Capture the cell that displays the provided text and extract its [x, y] central coordinate. 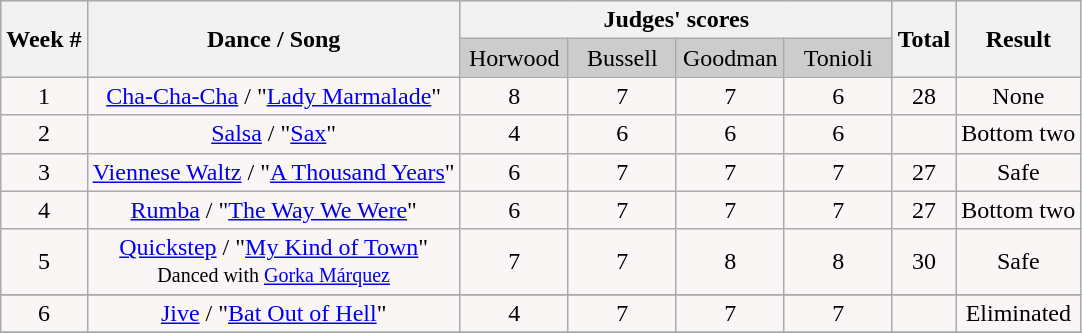
Horwood [514, 58]
5 [44, 262]
Result [1018, 39]
30 [924, 262]
Cha-Cha-Cha / "Lady Marmalade" [274, 96]
Bussell [622, 58]
Total [924, 39]
Goodman [730, 58]
28 [924, 96]
Dance / Song [274, 39]
Viennese Waltz / "A Thousand Years" [274, 172]
Salsa / "Sax" [274, 134]
None [1018, 96]
Eliminated [1018, 313]
3 [44, 172]
1 [44, 96]
Tonioli [838, 58]
Week # [44, 39]
Jive / "Bat Out of Hell" [274, 313]
2 [44, 134]
Rumba / "The Way We Were" [274, 210]
Judges' scores [676, 20]
Quickstep / "My Kind of Town"Danced with Gorka Márquez [274, 262]
